Return the (X, Y) coordinate for the center point of the cell that contains the specified text.  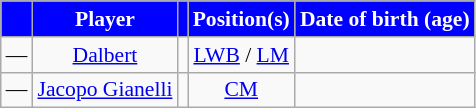
CM (242, 90)
Date of birth (age) (385, 19)
LWB / LM (242, 55)
Position(s) (242, 19)
Player (104, 19)
Dalbert (104, 55)
Jacopo Gianelli (104, 90)
